Identify which cell holds the provided text, then report its [X, Y] central coordinate. 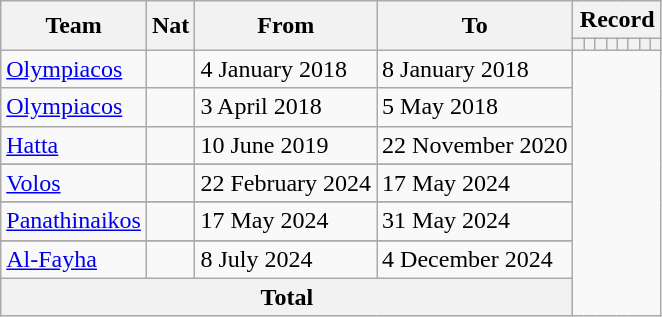
4 January 2018 [286, 69]
10 June 2019 [286, 145]
Al-Fayha [74, 259]
8 January 2018 [475, 69]
3 April 2018 [286, 107]
From [286, 26]
5 May 2018 [475, 107]
To [475, 26]
Record [617, 20]
22 November 2020 [475, 145]
Panathinaikos [74, 221]
4 December 2024 [475, 259]
Team [74, 26]
Hatta [74, 145]
31 May 2024 [475, 221]
Total [287, 297]
8 July 2024 [286, 259]
22 February 2024 [286, 183]
Nat [170, 26]
Volos [74, 183]
